Find where the given text appears and provide that cell's center as [x, y] coordinate. 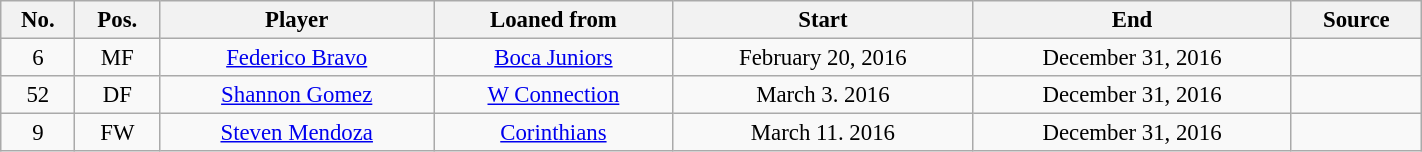
Player [297, 20]
Start [823, 20]
6 [38, 58]
March 3. 2016 [823, 95]
W Connection [554, 95]
Steven Mendoza [297, 133]
Pos. [118, 20]
End [1132, 20]
March 11. 2016 [823, 133]
Source [1356, 20]
DF [118, 95]
Loaned from [554, 20]
Boca Juniors [554, 58]
Federico Bravo [297, 58]
9 [38, 133]
FW [118, 133]
No. [38, 20]
February 20, 2016 [823, 58]
Shannon Gomez [297, 95]
MF [118, 58]
52 [38, 95]
Corinthians [554, 133]
